Pinpoint the cell where the given text exists, returning its [x, y] midpoint coordinate. 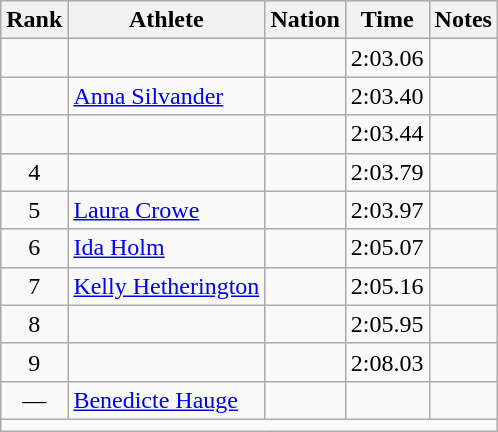
Benedicte Hauge [166, 400]
Ida Holm [166, 248]
8 [34, 324]
2:03.79 [387, 172]
2:03.06 [387, 58]
2:03.44 [387, 134]
Nation [305, 20]
Laura Crowe [166, 210]
Anna Silvander [166, 96]
5 [34, 210]
2:08.03 [387, 362]
2:05.16 [387, 286]
Kelly Hetherington [166, 286]
Time [387, 20]
9 [34, 362]
6 [34, 248]
2:05.95 [387, 324]
Rank [34, 20]
— [34, 400]
2:03.40 [387, 96]
Notes [463, 20]
2:03.97 [387, 210]
4 [34, 172]
2:05.07 [387, 248]
Athlete [166, 20]
7 [34, 286]
